Pinpoint the cell where the given text exists, returning its (x, y) midpoint coordinate. 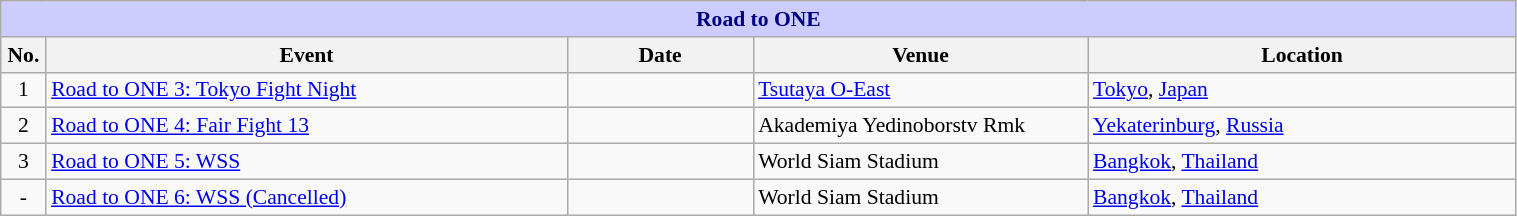
Road to ONE 3: Tokyo Fight Night (306, 90)
Venue (920, 55)
Road to ONE (758, 19)
Road to ONE 5: WSS (306, 162)
- (24, 197)
Road to ONE 4: Fair Fight 13 (306, 126)
2 (24, 126)
3 (24, 162)
Tokyo, Japan (1302, 90)
Location (1302, 55)
Event (306, 55)
Akademiya Yedinoborstv Rmk (920, 126)
1 (24, 90)
Date (660, 55)
Road to ONE 6: WSS (Cancelled) (306, 197)
Yekaterinburg, Russia (1302, 126)
Tsutaya O-East (920, 90)
No. (24, 55)
